Return [x, y] of the center of cell containing provided text 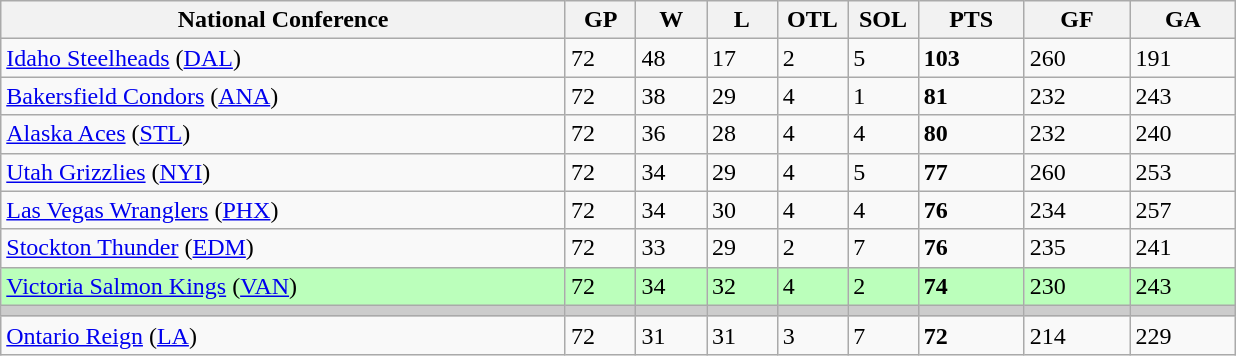
257 [1183, 210]
Bakersfield Condors (ANA) [284, 96]
17 [742, 58]
103 [971, 58]
Stockton Thunder (EDM) [284, 248]
Ontario Reign (LA) [284, 335]
Idaho Steelheads (DAL) [284, 58]
74 [971, 286]
W [672, 20]
28 [742, 134]
229 [1183, 335]
Alaska Aces (STL) [284, 134]
240 [1183, 134]
GP [600, 20]
38 [672, 96]
234 [1077, 210]
191 [1183, 58]
80 [971, 134]
3 [812, 335]
30 [742, 210]
National Conference [284, 20]
1 [884, 96]
214 [1077, 335]
230 [1077, 286]
241 [1183, 248]
Utah Grizzlies (NYI) [284, 172]
235 [1077, 248]
PTS [971, 20]
36 [672, 134]
48 [672, 58]
32 [742, 286]
OTL [812, 20]
Las Vegas Wranglers (PHX) [284, 210]
L [742, 20]
77 [971, 172]
Victoria Salmon Kings (VAN) [284, 286]
33 [672, 248]
SOL [884, 20]
253 [1183, 172]
GF [1077, 20]
GA [1183, 20]
81 [971, 96]
